Extract the (X, Y) coordinate from the center of the cell holding the provided text.  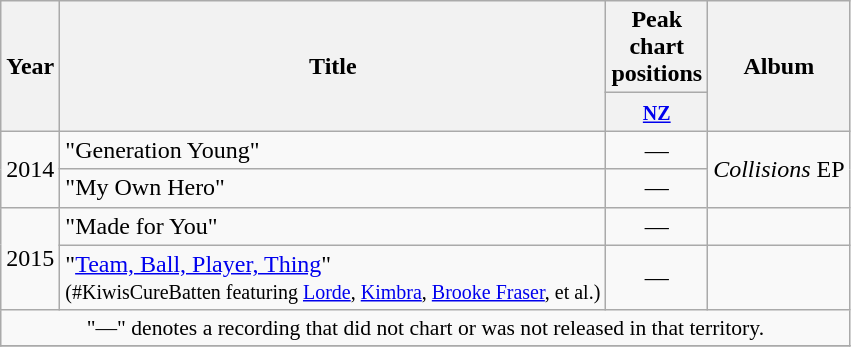
NZ (657, 112)
Collisions EP (779, 169)
2015 (30, 258)
"Team, Ball, Player, Thing"(#KiwisCureBatten featuring Lorde, Kimbra, Brooke Fraser, et al.) (333, 278)
Peak chart positions (657, 47)
Year (30, 66)
"My Own Hero" (333, 188)
"—" denotes a recording that did not chart or was not released in that territory. (426, 328)
2014 (30, 169)
"Made for You" (333, 226)
Album (779, 66)
"Generation Young" (333, 150)
Title (333, 66)
